Capture the cell that displays the provided text and extract its (x, y) central coordinate. 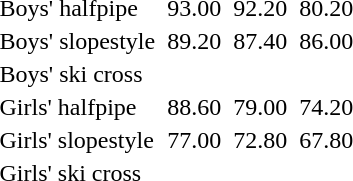
79.00 (260, 107)
72.80 (260, 140)
77.00 (194, 140)
88.60 (194, 107)
89.20 (194, 41)
87.40 (260, 41)
